Return the [X, Y] coordinate for the center point of the cell that contains the specified text.  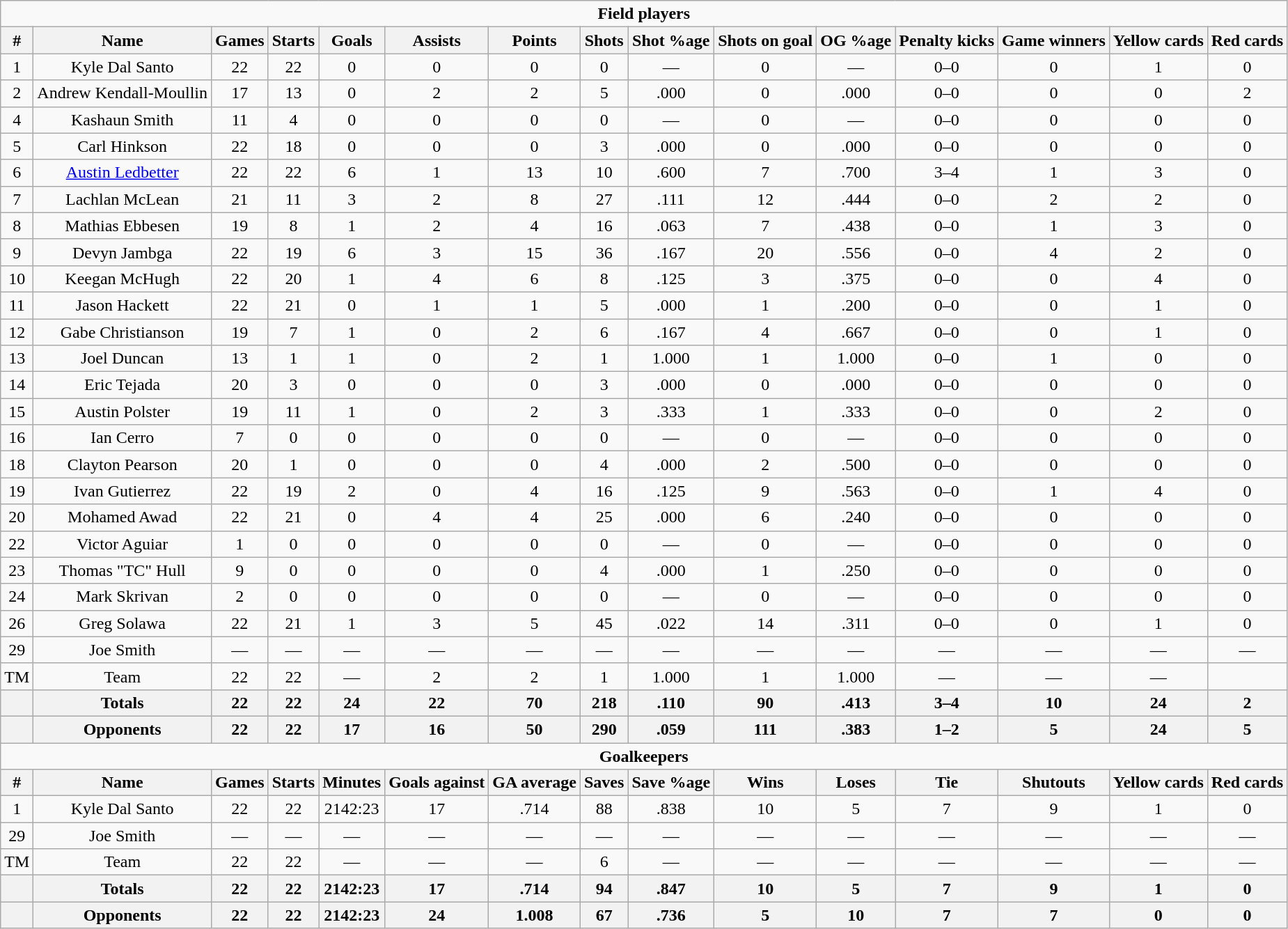
111 [766, 729]
.311 [856, 623]
Austin Ledbetter [123, 173]
Shot %age [671, 40]
Mark Skrivan [123, 597]
36 [604, 252]
Save %age [671, 783]
23 [17, 570]
Penalty kicks [947, 40]
.383 [856, 729]
94 [604, 889]
50 [535, 729]
Game winners [1054, 40]
Gabe Christianson [123, 332]
Clayton Pearson [123, 464]
218 [604, 703]
Wins [766, 783]
Lachlan McLean [123, 199]
Goalkeepers [644, 756]
45 [604, 623]
OG %age [856, 40]
Kashaun Smith [123, 120]
25 [604, 517]
Tie [947, 783]
88 [604, 809]
Loses [856, 783]
.700 [856, 173]
.111 [671, 199]
Devyn Jambga [123, 252]
Carl Hinkson [123, 146]
.838 [671, 809]
.847 [671, 889]
Eric Tejada [123, 385]
Mohamed Awad [123, 517]
Keegan McHugh [123, 279]
Austin Polster [123, 412]
.438 [856, 226]
.667 [856, 332]
GA average [535, 783]
1–2 [947, 729]
.413 [856, 703]
90 [766, 703]
Points [535, 40]
Victor Aguiar [123, 544]
.110 [671, 703]
.022 [671, 623]
Thomas "TC" Hull [123, 570]
290 [604, 729]
Andrew Kendall-Moullin [123, 93]
Saves [604, 783]
Shots on goal [766, 40]
Greg Solawa [123, 623]
26 [17, 623]
Goals [352, 40]
Jason Hackett [123, 305]
Field players [644, 14]
1.008 [535, 915]
Joel Duncan [123, 359]
.600 [671, 173]
Assists [437, 40]
.059 [671, 729]
.500 [856, 464]
.563 [856, 491]
Shots [604, 40]
Shutouts [1054, 783]
.444 [856, 199]
Goals against [437, 783]
Ivan Gutierrez [123, 491]
.375 [856, 279]
67 [604, 915]
27 [604, 199]
Minutes [352, 783]
70 [535, 703]
Ian Cerro [123, 438]
.736 [671, 915]
.063 [671, 226]
.556 [856, 252]
Mathias Ebbesen [123, 226]
.250 [856, 570]
.200 [856, 305]
.240 [856, 517]
